Detect which cell encompasses the target text, then output its [x, y] center coordinate. 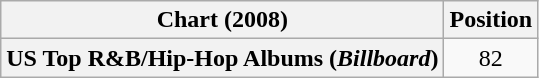
US Top R&B/Hip-Hop Albums (Billboard) [222, 58]
Position [491, 20]
82 [491, 58]
Chart (2008) [222, 20]
